Find where the given text appears and provide that cell's center as (X, Y) coordinate. 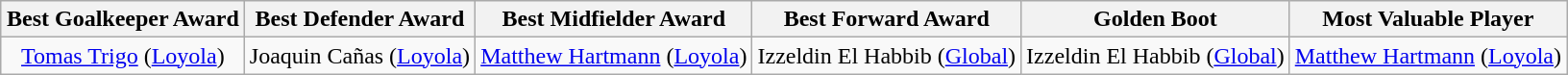
Golden Boot (1156, 19)
Best Goalkeeper Award (123, 19)
Joaquin Cañas (Loyola) (359, 56)
Most Valuable Player (1428, 19)
Best Midfielder Award (614, 19)
Best Forward Award (887, 19)
Tomas Trigo (Loyola) (123, 56)
Best Defender Award (359, 19)
